Scan for the cell matching the given text and deliver its (X, Y) coordinate at center. 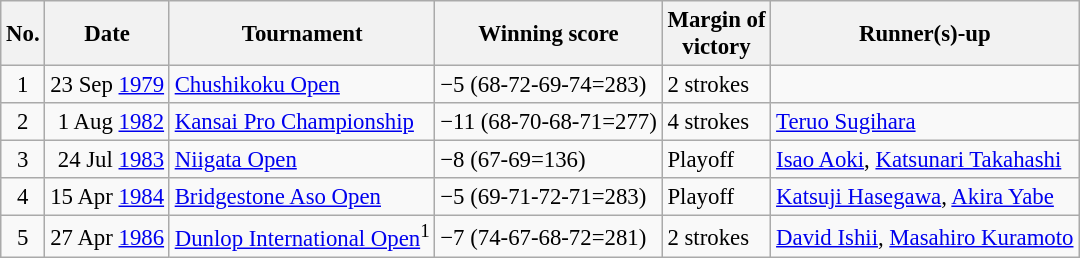
Chushikoku Open (302, 85)
Dunlop International Open1 (302, 237)
Niigata Open (302, 160)
No. (23, 34)
1 Aug 1982 (107, 122)
David Ishii, Masahiro Kuramoto (925, 237)
−5 (69-71-72-71=283) (548, 197)
−11 (68-70-68-71=277) (548, 122)
4 strokes (716, 122)
Winning score (548, 34)
15 Apr 1984 (107, 197)
−8 (67-69=136) (548, 160)
2 (23, 122)
−5 (68-72-69-74=283) (548, 85)
23 Sep 1979 (107, 85)
Isao Aoki, Katsunari Takahashi (925, 160)
Runner(s)-up (925, 34)
3 (23, 160)
27 Apr 1986 (107, 237)
5 (23, 237)
24 Jul 1983 (107, 160)
Margin ofvictory (716, 34)
Tournament (302, 34)
1 (23, 85)
Bridgestone Aso Open (302, 197)
4 (23, 197)
Teruo Sugihara (925, 122)
Katsuji Hasegawa, Akira Yabe (925, 197)
−7 (74-67-68-72=281) (548, 237)
Kansai Pro Championship (302, 122)
Date (107, 34)
